Return the (X, Y) coordinate for the center point of the cell that contains the specified text.  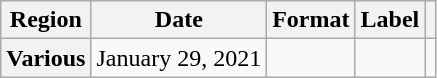
Various (46, 58)
Format (311, 20)
Region (46, 20)
Date (179, 20)
Label (390, 20)
January 29, 2021 (179, 58)
